Extract the (X, Y) coordinate from the center of the cell holding the provided text.  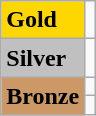
Gold (43, 20)
Bronze (43, 96)
Silver (43, 58)
